Return the [x, y] coordinate for the center point of the cell that contains the specified text.  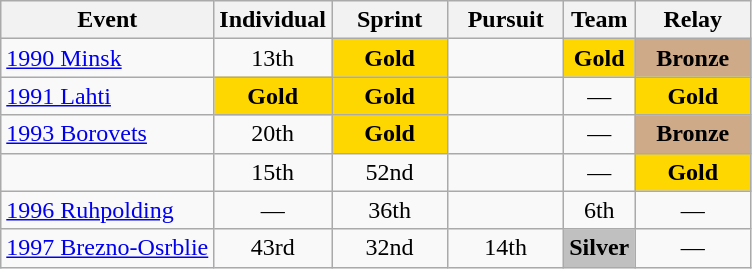
52nd [390, 172]
1990 Minsk [108, 58]
Event [108, 20]
1993 Borovets [108, 134]
Team [600, 20]
43rd [273, 248]
Individual [273, 20]
6th [600, 210]
36th [390, 210]
13th [273, 58]
Silver [600, 248]
Pursuit [506, 20]
32nd [390, 248]
1991 Lahti [108, 96]
14th [506, 248]
1996 Ruhpolding [108, 210]
20th [273, 134]
15th [273, 172]
1997 Brezno-Osrblie [108, 248]
Sprint [390, 20]
Relay [693, 20]
